Determine the (X, Y) coordinate at the center of the cell enclosing the given text.  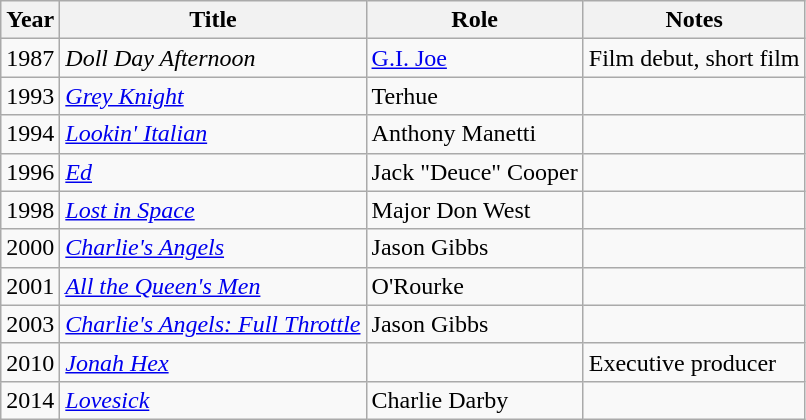
2001 (30, 286)
Role (474, 20)
2000 (30, 248)
Jack "Deuce" Cooper (474, 172)
Jonah Hex (213, 362)
1993 (30, 96)
Film debut, short film (694, 58)
1987 (30, 58)
2010 (30, 362)
2003 (30, 324)
Grey Knight (213, 96)
Anthony Manetti (474, 134)
Major Don West (474, 210)
2014 (30, 400)
Notes (694, 20)
Charlie's Angels: Full Throttle (213, 324)
All the Queen's Men (213, 286)
1998 (30, 210)
Ed (213, 172)
G.I. Joe (474, 58)
Lost in Space (213, 210)
O'Rourke (474, 286)
Charlie Darby (474, 400)
Year (30, 20)
Lookin' Italian (213, 134)
1994 (30, 134)
Lovesick (213, 400)
1996 (30, 172)
Charlie's Angels (213, 248)
Title (213, 20)
Terhue (474, 96)
Executive producer (694, 362)
Doll Day Afternoon (213, 58)
